Determine the (x, y) coordinate at the center of the cell enclosing the given text.  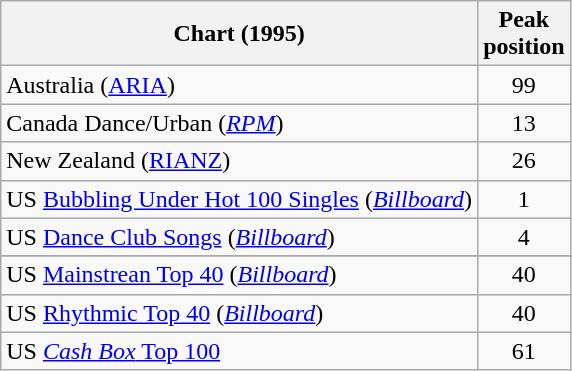
Canada Dance/Urban (RPM) (240, 123)
US Dance Club Songs (Billboard) (240, 237)
US Bubbling Under Hot 100 Singles (Billboard) (240, 199)
61 (524, 351)
Australia (ARIA) (240, 85)
US Rhythmic Top 40 (Billboard) (240, 313)
New Zealand (RIANZ) (240, 161)
Peakposition (524, 34)
13 (524, 123)
US Cash Box Top 100 (240, 351)
26 (524, 161)
4 (524, 237)
1 (524, 199)
99 (524, 85)
Chart (1995) (240, 34)
US Mainstrean Top 40 (Billboard) (240, 275)
